From the cell containing the given text, extract its center point as (x, y) coordinate. 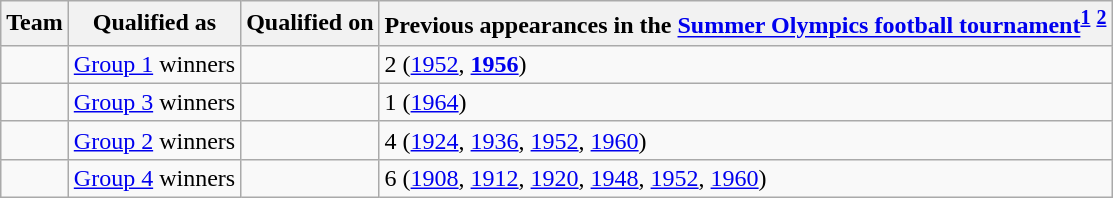
Previous appearances in the Summer Olympics football tournament1 2 (746, 24)
4 (1924, 1936, 1952, 1960) (746, 140)
6 (1908, 1912, 1920, 1948, 1952, 1960) (746, 178)
Qualified as (154, 24)
Team (35, 24)
1 (1964) (746, 102)
Group 4 winners (154, 178)
Group 1 winners (154, 64)
Group 2 winners (154, 140)
Group 3 winners (154, 102)
Qualified on (310, 24)
2 (1952, 1956) (746, 64)
